Return the [x, y] coordinate for the center point of the cell that contains the specified text.  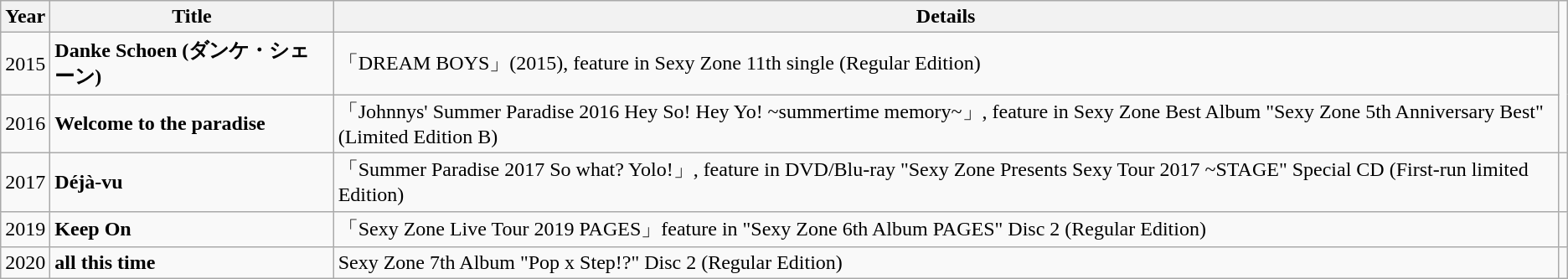
「DREAM BOYS」(2015), feature in Sexy Zone 11th single (Regular Edition) [946, 64]
2017 [25, 182]
Year [25, 17]
Details [946, 17]
Title [192, 17]
Keep On [192, 230]
Déjà-vu [192, 182]
Danke Schoen (ダンケ・シェーン) [192, 64]
Sexy Zone 7th Album "Pop x Step!?" Disc 2 (Regular Edition) [946, 263]
2015 [25, 64]
Welcome to the paradise [192, 124]
「Sexy Zone Live Tour 2019 PAGES」feature in "Sexy Zone 6th Album PAGES" Disc 2 (Regular Edition) [946, 230]
2019 [25, 230]
2020 [25, 263]
all this time [192, 263]
2016 [25, 124]
「Summer Paradise 2017 So what? Yolo!」, feature in DVD/Blu-ray "Sexy Zone Presents Sexy Tour 2017 ~STAGE" Special CD (First-run limited Edition) [946, 182]
